Return the (X, Y) coordinate for the center point of the cell that contains the specified text.  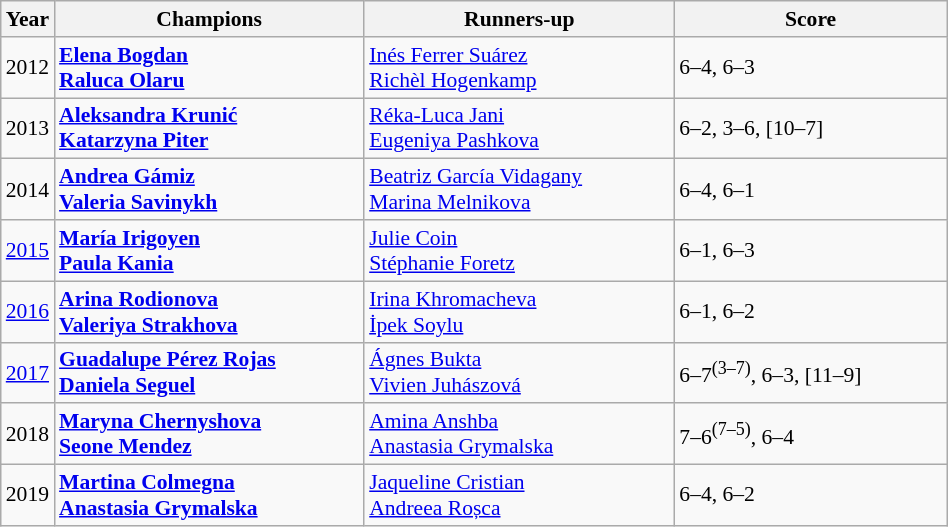
Jaqueline Cristian Andreea Roșca (519, 496)
Arina Rodionova Valeriya Strakhova (209, 312)
2017 (28, 372)
Maryna Chernyshova Seone Mendez (209, 434)
2014 (28, 190)
2016 (28, 312)
Julie Coin Stéphanie Foretz (519, 250)
6–7(3–7), 6–3, [11–9] (810, 372)
Réka-Luca Jani Eugeniya Pashkova (519, 128)
Elena Bogdan Raluca Olaru (209, 68)
Martina Colmegna Anastasia Grymalska (209, 496)
Year (28, 19)
Runners-up (519, 19)
Beatriz García Vidagany Marina Melnikova (519, 190)
6–2, 3–6, [10–7] (810, 128)
2013 (28, 128)
6–4, 6–2 (810, 496)
Amina Anshba Anastasia Grymalska (519, 434)
2015 (28, 250)
Irina Khromacheva İpek Soylu (519, 312)
2019 (28, 496)
Aleksandra Krunić Katarzyna Piter (209, 128)
2018 (28, 434)
Inés Ferrer Suárez Richèl Hogenkamp (519, 68)
Guadalupe Pérez Rojas Daniela Seguel (209, 372)
6–1, 6–3 (810, 250)
Ágnes Bukta Vivien Juhászová (519, 372)
Score (810, 19)
6–4, 6–3 (810, 68)
María Irigoyen Paula Kania (209, 250)
Andrea Gámiz Valeria Savinykh (209, 190)
2012 (28, 68)
6–4, 6–1 (810, 190)
6–1, 6–2 (810, 312)
7–6(7–5), 6–4 (810, 434)
Champions (209, 19)
